Detect which cell encompasses the target text, then output its [x, y] center coordinate. 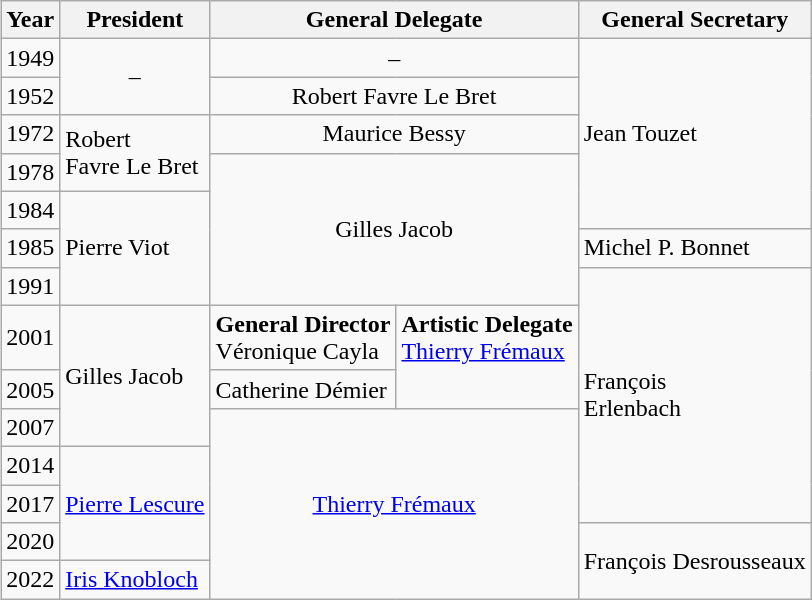
Robert Favre Le Bret [394, 96]
Michel P. Bonnet [694, 248]
1952 [30, 96]
Maurice Bessy [394, 134]
Iris Knobloch [135, 580]
Thierry Frémaux [394, 503]
1984 [30, 210]
1972 [30, 134]
François Desrousseaux [694, 561]
1991 [30, 286]
General Delegate [394, 20]
Catherine Démier [303, 389]
President [135, 20]
Pierre Viot [135, 248]
General Secretary [694, 20]
2017 [30, 503]
1978 [30, 172]
2020 [30, 542]
1949 [30, 58]
Year [30, 20]
2022 [30, 580]
2005 [30, 389]
Jean Touzet [694, 134]
Artistic DelegateThierry Frémaux [487, 356]
RobertFavre Le Bret [135, 153]
2007 [30, 427]
General DirectorVéronique Cayla [303, 338]
2014 [30, 465]
1985 [30, 248]
2001 [30, 338]
FrançoisErlenbach [694, 394]
Pierre Lescure [135, 503]
